Search for the cell housing the specified text and yield its [X, Y] center coordinate. 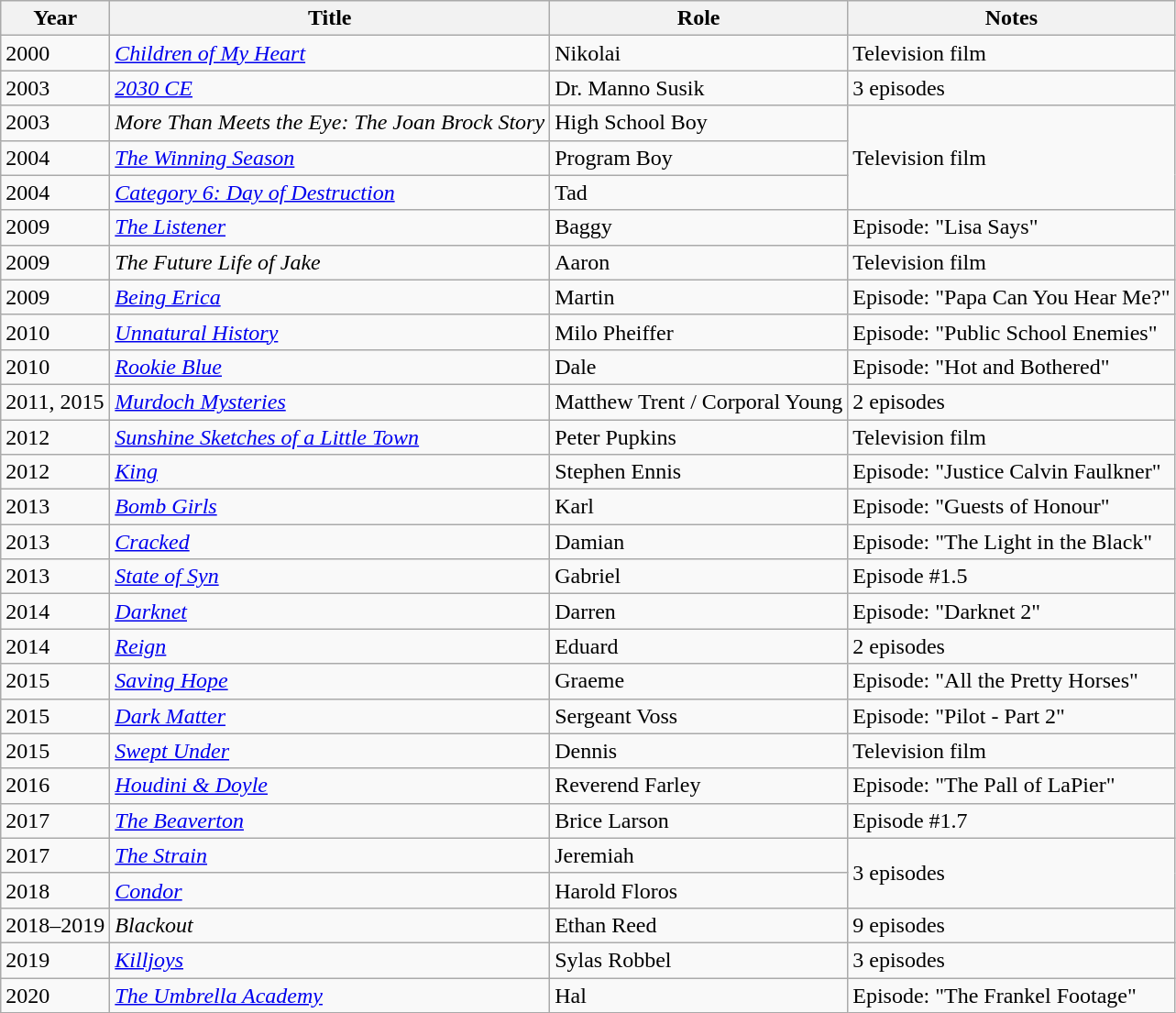
Reign [330, 646]
Episode: "All the Pretty Horses" [1012, 681]
The Winning Season [330, 158]
Episode: "The Pall of LaPier" [1012, 786]
Milo Pheiffer [698, 332]
Brice Larson [698, 820]
Darknet [330, 611]
Houdini & Doyle [330, 786]
Role [698, 18]
Episode #1.5 [1012, 577]
Episode: "Justice Calvin Faulkner" [1012, 472]
Episode: "Darknet 2" [1012, 611]
Bomb Girls [330, 507]
2018–2019 [55, 925]
Dale [698, 367]
Children of My Heart [330, 53]
Murdoch Mysteries [330, 402]
Episode: "Pilot - Part 2" [1012, 716]
Category 6: Day of Destruction [330, 193]
Condor [330, 890]
Aaron [698, 262]
Episode #1.7 [1012, 820]
Dark Matter [330, 716]
Cracked [330, 542]
Episode: "Lisa Says" [1012, 227]
Damian [698, 542]
Karl [698, 507]
Episode: "The Light in the Black" [1012, 542]
Martin [698, 297]
Episode: "Papa Can You Hear Me?" [1012, 297]
The Umbrella Academy [330, 995]
Sergeant Voss [698, 716]
Swept Under [330, 751]
Darren [698, 611]
The Beaverton [330, 820]
2019 [55, 960]
Ethan Reed [698, 925]
Reverend Farley [698, 786]
Episode: "The Frankel Footage" [1012, 995]
Dennis [698, 751]
2000 [55, 53]
2030 CE [330, 88]
Gabriel [698, 577]
High School Boy [698, 123]
Graeme [698, 681]
Matthew Trent / Corporal Young [698, 402]
9 episodes [1012, 925]
Notes [1012, 18]
Sunshine Sketches of a Little Town [330, 437]
Nikolai [698, 53]
Peter Pupkins [698, 437]
Being Erica [330, 297]
Unnatural History [330, 332]
The Strain [330, 855]
Program Boy [698, 158]
Baggy [698, 227]
The Future Life of Jake [330, 262]
2011, 2015 [55, 402]
Sylas Robbel [698, 960]
Saving Hope [330, 681]
The Listener [330, 227]
Year [55, 18]
More Than Meets the Eye: The Joan Brock Story [330, 123]
Killjoys [330, 960]
Eduard [698, 646]
Hal [698, 995]
Title [330, 18]
Episode: "Public School Enemies" [1012, 332]
Rookie Blue [330, 367]
Harold Floros [698, 890]
Stephen Ennis [698, 472]
Episode: "Hot and Bothered" [1012, 367]
State of Syn [330, 577]
Episode: "Guests of Honour" [1012, 507]
Jeremiah [698, 855]
King [330, 472]
Dr. Manno Susik [698, 88]
Blackout [330, 925]
2020 [55, 995]
2016 [55, 786]
2018 [55, 890]
Tad [698, 193]
